Identify which cell holds the provided text, then report its [x, y] central coordinate. 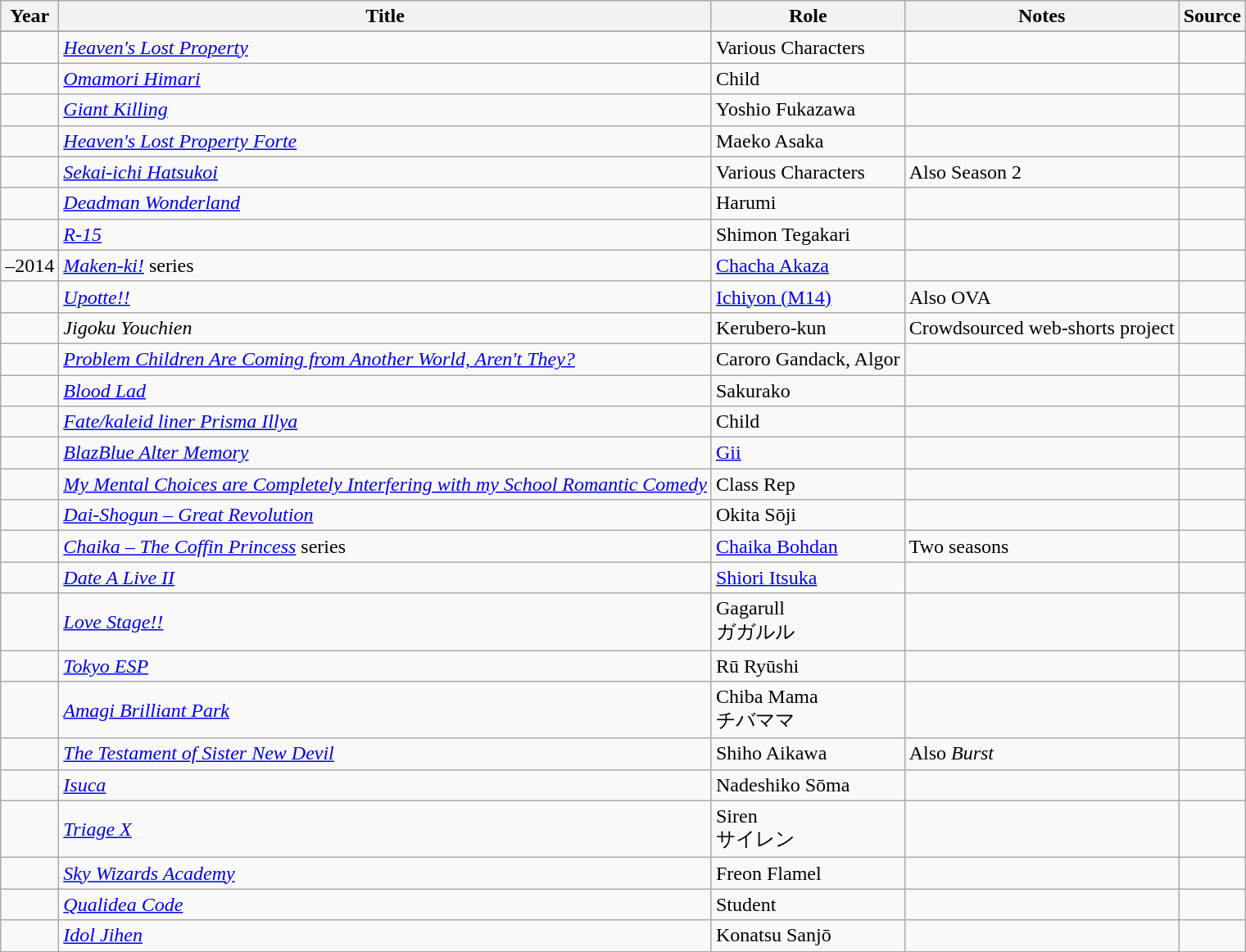
Chiba Mamaチバママ [808, 710]
Rū Ryūshi [808, 666]
Role [808, 16]
Sky Wizards Academy [385, 873]
Dai-Shogun – Great Revolution [385, 515]
Ichiyon (M14) [808, 297]
Upotte!! [385, 297]
My Mental Choices are Completely Interfering with my School Romantic Comedy [385, 484]
Qualidea Code [385, 904]
Caroro Gandack, Algor [808, 359]
Gii [808, 453]
Okita Sōji [808, 515]
Also Burst [1042, 754]
Two seasons [1042, 546]
Sekai-ichi Hatsukoi [385, 172]
Notes [1042, 16]
Konatsu Sanjō [808, 936]
Title [385, 16]
Nadeshiko Sōma [808, 785]
Shimon Tegakari [808, 234]
Deadman Wonderland [385, 203]
Triage X [385, 829]
Student [808, 904]
Sirenサイレン [808, 829]
Chaika Bohdan [808, 546]
Also OVA [1042, 297]
Crowdsourced web-shorts project [1042, 328]
The Testament of Sister New Devil [385, 754]
R-15 [385, 234]
Tokyo ESP [385, 666]
Isuca [385, 785]
Gagarullガガルル [808, 622]
Giant Killing [385, 110]
Chacha Akaza [808, 265]
Idol Jihen [385, 936]
Amagi Brilliant Park [385, 710]
Sakurako [808, 391]
Freon Flamel [808, 873]
Year [29, 16]
Yoshio Fukazawa [808, 110]
Jigoku Youchien [385, 328]
Shiori Itsuka [808, 578]
Also Season 2 [1042, 172]
–2014 [29, 265]
Kerubero-kun [808, 328]
Chaika – The Coffin Princess series [385, 546]
Harumi [808, 203]
Date A Live II [385, 578]
Maeko Asaka [808, 141]
Heaven's Lost Property Forte [385, 141]
Class Rep [808, 484]
Blood Lad [385, 391]
Fate/kaleid liner Prisma Illya [385, 422]
Heaven's Lost Property [385, 48]
Love Stage!! [385, 622]
BlazBlue Alter Memory [385, 453]
Omamori Himari [385, 79]
Source [1212, 16]
Maken-ki! series [385, 265]
Problem Children Are Coming from Another World, Aren't They? [385, 359]
Shiho Aikawa [808, 754]
